Scan for the cell matching the given text and deliver its (x, y) coordinate at center. 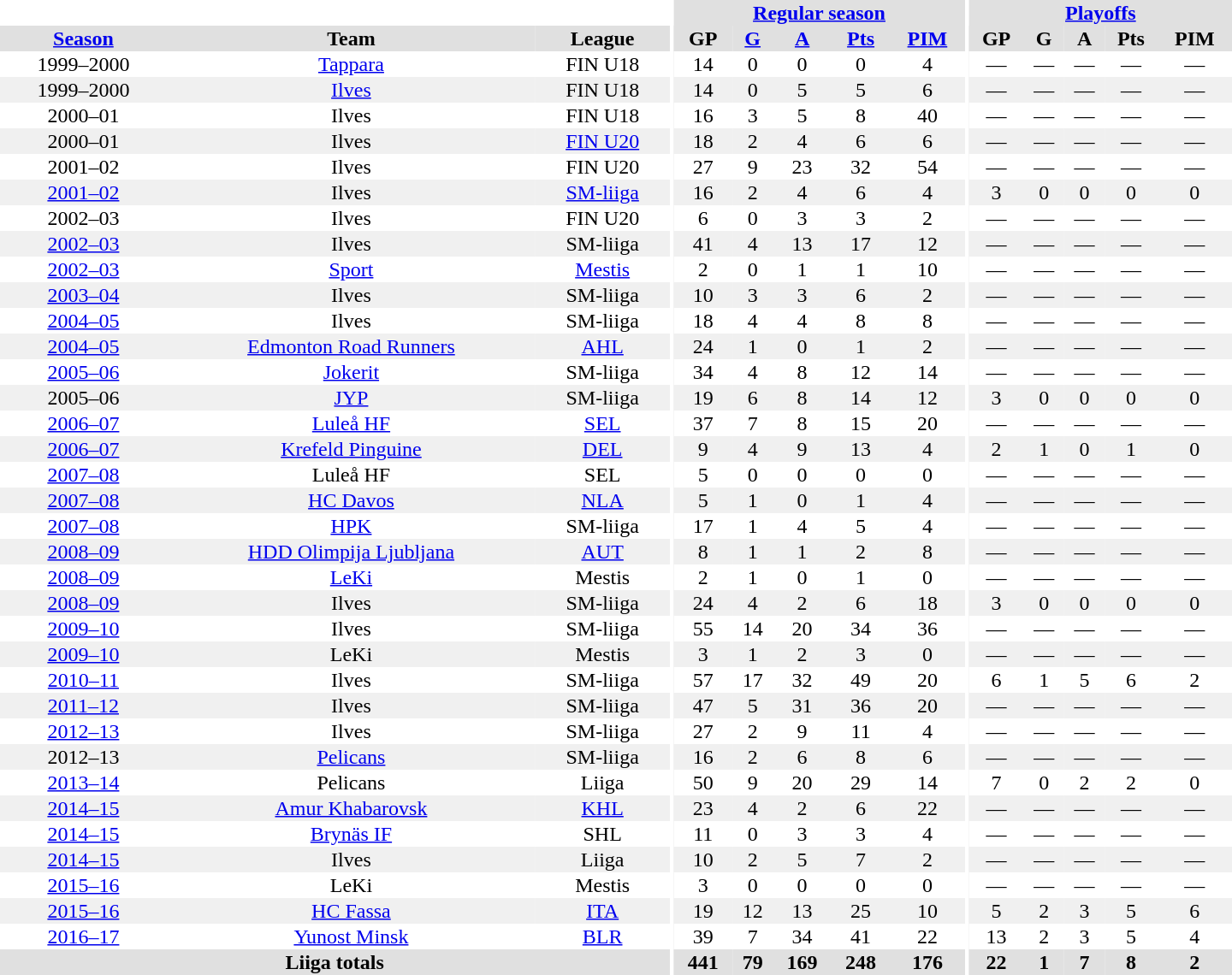
Tappara (351, 64)
2011–12 (84, 706)
79 (753, 962)
Season (84, 38)
HPK (351, 526)
39 (703, 937)
Edmonton Road Runners (351, 346)
Playoffs (1100, 13)
HDD Olimpija Ljubljana (351, 552)
Liiga totals (335, 962)
15 (861, 423)
Krefeld Pinguine (351, 449)
2010–11 (84, 680)
29 (861, 783)
37 (703, 423)
25 (861, 911)
KHL (602, 808)
Yunost Minsk (351, 937)
ITA (602, 911)
JYP (351, 398)
DEL (602, 449)
2016–17 (84, 937)
54 (927, 167)
Brynäs IF (351, 834)
BLR (602, 937)
169 (802, 962)
Team (351, 38)
57 (703, 680)
Amur Khabarovsk (351, 808)
HC Fassa (351, 911)
AHL (602, 346)
47 (703, 706)
55 (703, 629)
49 (861, 680)
441 (703, 962)
HC Davos (351, 500)
40 (927, 115)
SHL (602, 834)
Regular season (820, 13)
2013–14 (84, 783)
Jokerit (351, 372)
50 (703, 783)
2003–04 (84, 295)
176 (927, 962)
AUT (602, 552)
League (602, 38)
NLA (602, 500)
31 (802, 706)
248 (861, 962)
Sport (351, 269)
